Locate the cell with the specified text and output its (x, y) center coordinate. 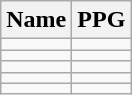
Name (36, 20)
PPG (102, 20)
